Provide the (x, y) coordinate of the cell's center where the given text is located.  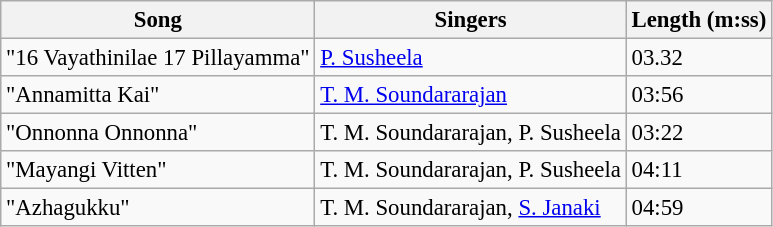
"Azhagukku" (158, 208)
Singers (470, 20)
"Onnonna Onnonna" (158, 133)
04:59 (698, 208)
"16 Vayathinilae 17 Pillayamma" (158, 58)
"Mayangi Vitten" (158, 170)
Length (m:ss) (698, 20)
"Annamitta Kai" (158, 95)
03:22 (698, 133)
P. Susheela (470, 58)
03:56 (698, 95)
T. M. Soundararajan (470, 95)
T. M. Soundararajan, S. Janaki (470, 208)
03.32 (698, 58)
04:11 (698, 170)
Song (158, 20)
